Output the (x, y) coordinate of the center of the cell containing the given text.  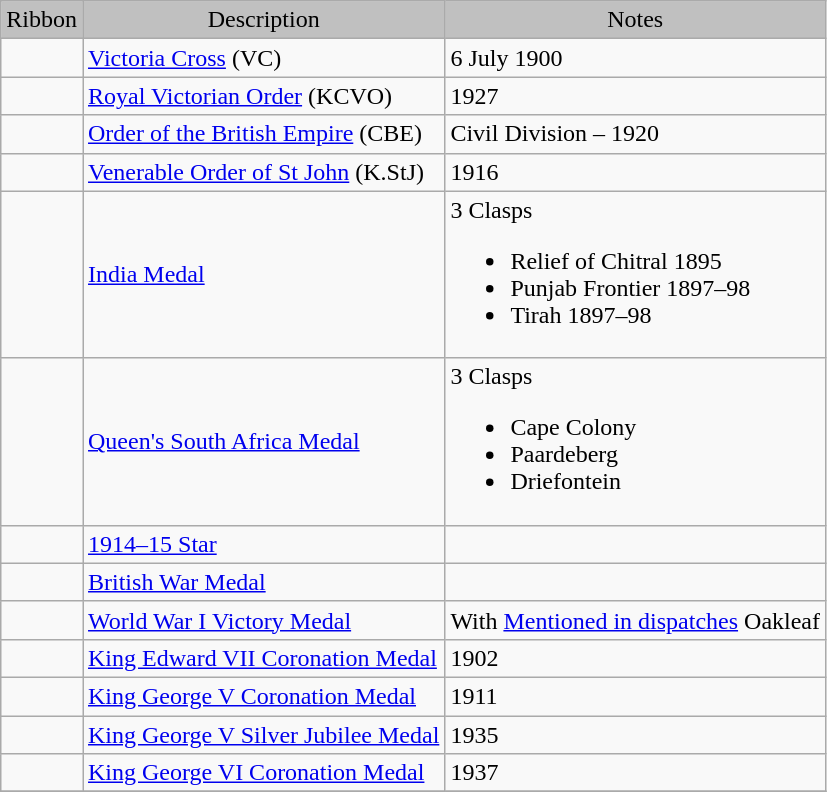
3 ClaspsCape ColonyPaardebergDriefontein (636, 442)
3 ClaspsRelief of Chitral 1895Punjab Frontier 1897–98Tirah 1897–98 (636, 274)
Venerable Order of St John (K.StJ) (263, 172)
6 July 1900 (636, 58)
Order of the British Empire (CBE) (263, 134)
King George V Coronation Medal (263, 696)
Queen's South Africa Medal (263, 442)
Ribbon (42, 20)
British War Medal (263, 582)
Royal Victorian Order (KCVO) (263, 96)
King George V Silver Jubilee Medal (263, 735)
With Mentioned in dispatches Oakleaf (636, 620)
Victoria Cross (VC) (263, 58)
1914–15 Star (263, 544)
1916 (636, 172)
1902 (636, 658)
India Medal (263, 274)
King Edward VII Coronation Medal (263, 658)
Description (263, 20)
Notes (636, 20)
1937 (636, 773)
1935 (636, 735)
Civil Division – 1920 (636, 134)
1911 (636, 696)
1927 (636, 96)
World War I Victory Medal (263, 620)
King George VI Coronation Medal (263, 773)
